Identify which cell holds the provided text, then report its [x, y] central coordinate. 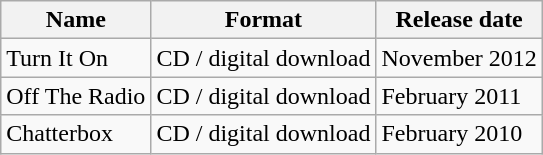
Format [264, 20]
Turn It On [76, 58]
Chatterbox [76, 134]
November 2012 [459, 58]
Name [76, 20]
February 2010 [459, 134]
Release date [459, 20]
February 2011 [459, 96]
Off The Radio [76, 96]
